Return [X, Y] of the center of cell containing provided text 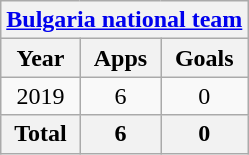
Bulgaria national team [124, 20]
Total [40, 134]
2019 [40, 96]
Apps [120, 58]
Goals [204, 58]
Year [40, 58]
